Search for the cell housing the specified text and yield its [X, Y] center coordinate. 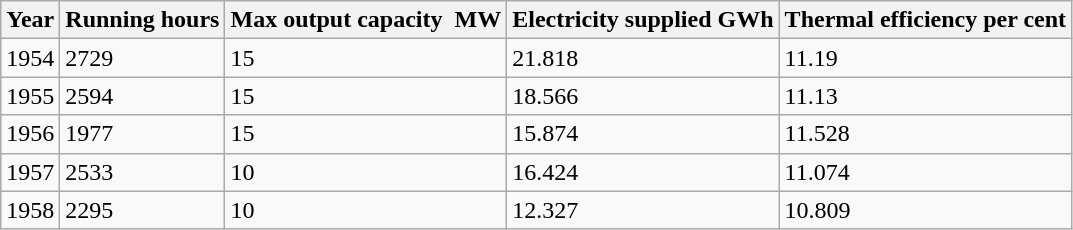
2729 [142, 58]
2533 [142, 172]
1954 [30, 58]
Thermal efficiency per cent [926, 20]
1977 [142, 134]
16.424 [643, 172]
Year [30, 20]
11.19 [926, 58]
11.528 [926, 134]
11.13 [926, 96]
18.566 [643, 96]
1957 [30, 172]
1956 [30, 134]
15.874 [643, 134]
2594 [142, 96]
2295 [142, 210]
21.818 [643, 58]
11.074 [926, 172]
1958 [30, 210]
10.809 [926, 210]
Max output capacity MW [366, 20]
1955 [30, 96]
Electricity supplied GWh [643, 20]
12.327 [643, 210]
Running hours [142, 20]
